Search for the cell housing the specified text and yield its [X, Y] center coordinate. 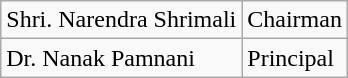
Principal [295, 58]
Chairman [295, 20]
Dr. Nanak Pamnani [122, 58]
Shri. Narendra Shrimali [122, 20]
